Detect which cell encompasses the target text, then output its [X, Y] center coordinate. 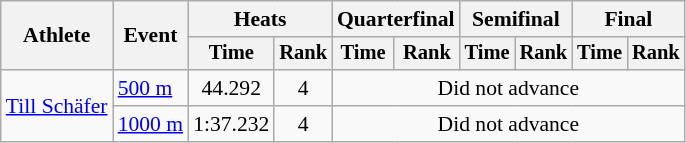
44.292 [231, 88]
Final [628, 19]
Athlete [57, 36]
1000 m [150, 124]
Quarterfinal [396, 19]
Till Schäfer [57, 106]
Event [150, 36]
Semifinal [516, 19]
1:37.232 [231, 124]
500 m [150, 88]
Heats [260, 19]
